Determine the (x, y) coordinate at the center of the cell enclosing the given text.  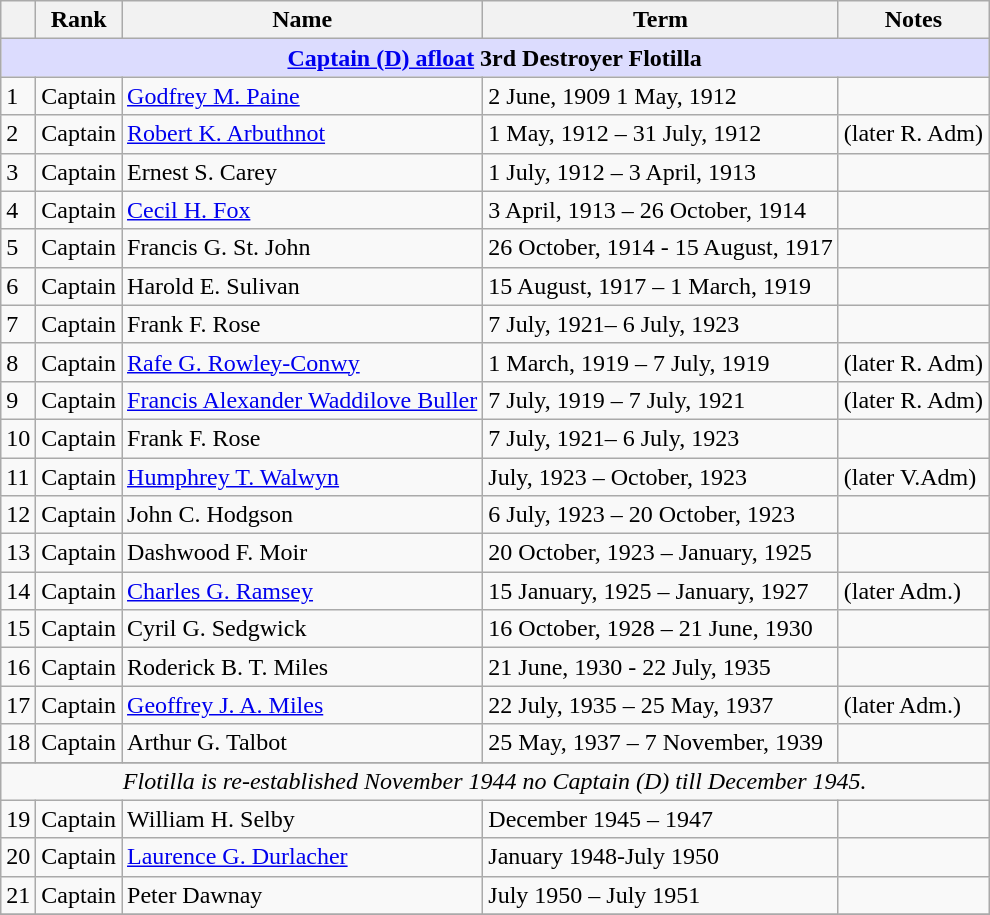
16 (18, 667)
January 1948-July 1950 (660, 857)
Francis G. St. John (302, 248)
14 (18, 591)
20 October, 1923 – January, 1925 (660, 553)
19 (18, 819)
2 June, 1909 1 May, 1912 (660, 96)
15 (18, 629)
1 March, 1919 – 7 July, 1919 (660, 362)
Harold E. Sulivan (302, 286)
22 July, 1935 – 25 May, 1937 (660, 705)
Cyril G. Sedgwick (302, 629)
Rafe G. Rowley-Conwy (302, 362)
1 May, 1912 – 31 July, 1912 (660, 134)
Cecil H. Fox (302, 210)
17 (18, 705)
Laurence G. Durlacher (302, 857)
Ernest S. Carey (302, 172)
Flotilla is re-established November 1944 no Captain (D) till December 1945. (495, 781)
Godfrey M. Paine (302, 96)
15 August, 1917 – 1 March, 1919 (660, 286)
Charles G. Ramsey (302, 591)
December 1945 – 1947 (660, 819)
18 (18, 743)
Rank (79, 20)
21 June, 1930 - 22 July, 1935 (660, 667)
8 (18, 362)
Notes (913, 20)
July, 1923 – October, 1923 (660, 477)
Captain (D) afloat 3rd Destroyer Flotilla (495, 58)
15 January, 1925 – January, 1927 (660, 591)
Arthur G. Talbot (302, 743)
Dashwood F. Moir (302, 553)
6 July, 1923 – 20 October, 1923 (660, 515)
5 (18, 248)
Francis Alexander Waddilove Buller (302, 400)
9 (18, 400)
Term (660, 20)
10 (18, 438)
3 (18, 172)
12 (18, 515)
1 July, 1912 – 3 April, 1913 (660, 172)
26 October, 1914 - 15 August, 1917 (660, 248)
Name (302, 20)
13 (18, 553)
20 (18, 857)
7 July, 1919 – 7 July, 1921 (660, 400)
John C. Hodgson (302, 515)
Roderick B. T. Miles (302, 667)
July 1950 – July 1951 (660, 895)
1 (18, 96)
3 April, 1913 – 26 October, 1914 (660, 210)
4 (18, 210)
(later V.Adm) (913, 477)
2 (18, 134)
Robert K. Arbuthnot (302, 134)
7 (18, 324)
Peter Dawnay (302, 895)
25 May, 1937 – 7 November, 1939 (660, 743)
21 (18, 895)
6 (18, 286)
Geoffrey J. A. Miles (302, 705)
11 (18, 477)
William H. Selby (302, 819)
16 October, 1928 – 21 June, 1930 (660, 629)
Humphrey T. Walwyn (302, 477)
